Provide the [X, Y] coordinate of the cell's center where the given text is located.  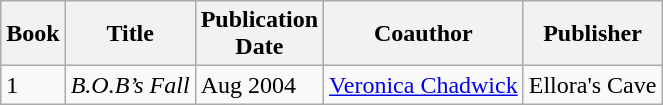
1 [33, 85]
Publisher [592, 34]
PublicationDate [259, 34]
Title [130, 34]
Veronica Chadwick [424, 85]
Aug 2004 [259, 85]
Book [33, 34]
Ellora's Cave [592, 85]
Coauthor [424, 34]
B.O.B’s Fall [130, 85]
